Scan for the cell matching the given text and deliver its (X, Y) coordinate at center. 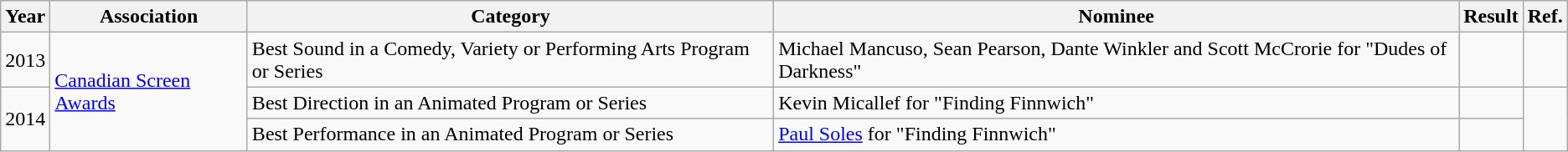
Result (1491, 17)
Michael Mancuso, Sean Pearson, Dante Winkler and Scott McCrorie for "Dudes of Darkness" (1117, 60)
Best Direction in an Animated Program or Series (510, 103)
Best Sound in a Comedy, Variety or Performing Arts Program or Series (510, 60)
Best Performance in an Animated Program or Series (510, 134)
2014 (25, 119)
Ref. (1545, 17)
Paul Soles for "Finding Finnwich" (1117, 134)
Nominee (1117, 17)
Kevin Micallef for "Finding Finnwich" (1117, 103)
Association (149, 17)
Year (25, 17)
Category (510, 17)
Canadian Screen Awards (149, 92)
2013 (25, 60)
